Detect which cell encompasses the target text, then output its [x, y] center coordinate. 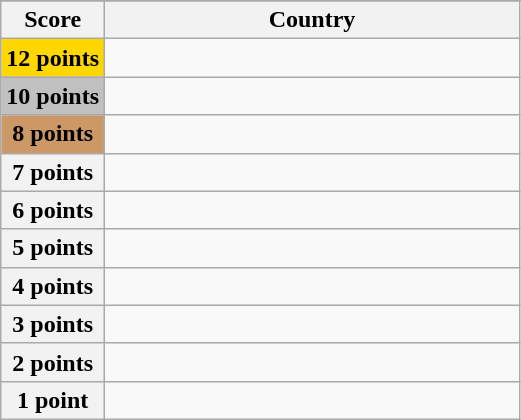
8 points [53, 134]
2 points [53, 362]
7 points [53, 172]
10 points [53, 96]
5 points [53, 248]
12 points [53, 58]
4 points [53, 286]
1 point [53, 400]
6 points [53, 210]
Country [312, 20]
Score [53, 20]
3 points [53, 324]
